Search for the cell housing the specified text and yield its (X, Y) center coordinate. 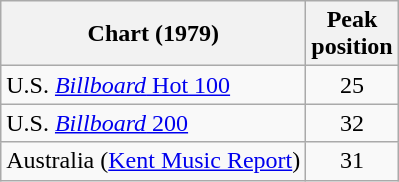
U.S. Billboard Hot 100 (154, 85)
Chart (1979) (154, 34)
U.S. Billboard 200 (154, 123)
32 (352, 123)
25 (352, 85)
Australia (Kent Music Report) (154, 161)
Peakposition (352, 34)
31 (352, 161)
